For the text-containing cell, return its midpoint in (x, y) coordinate format. 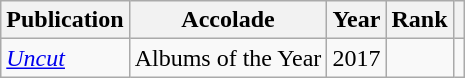
Rank (420, 20)
Accolade (228, 20)
Year (356, 20)
Uncut (65, 58)
Publication (65, 20)
2017 (356, 58)
Albums of the Year (228, 58)
